Output the [x, y] coordinate of the center of the cell containing the given text.  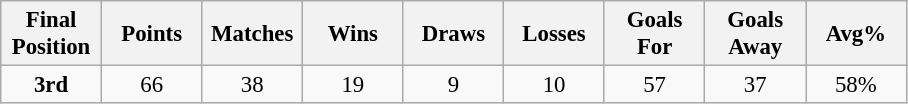
Points [152, 34]
37 [756, 85]
38 [252, 85]
Final Position [52, 34]
Goals Away [756, 34]
Avg% [856, 34]
57 [654, 85]
Draws [454, 34]
66 [152, 85]
Goals For [654, 34]
Wins [354, 34]
58% [856, 85]
10 [554, 85]
19 [354, 85]
9 [454, 85]
Matches [252, 34]
3rd [52, 85]
Losses [554, 34]
